Determine the [x, y] coordinate at the center of the cell enclosing the given text.  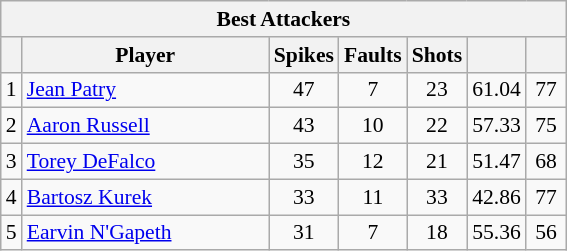
Spikes [304, 55]
31 [304, 233]
22 [438, 126]
56 [546, 233]
Jean Patry [146, 90]
3 [12, 162]
51.47 [496, 162]
68 [546, 162]
5 [12, 233]
42.86 [496, 197]
75 [546, 126]
12 [373, 162]
47 [304, 90]
18 [438, 233]
Shots [438, 55]
Torey DeFalco [146, 162]
35 [304, 162]
2 [12, 126]
57.33 [496, 126]
Faults [373, 55]
Aaron Russell [146, 126]
10 [373, 126]
Player [146, 55]
55.36 [496, 233]
1 [12, 90]
Bartosz Kurek [146, 197]
21 [438, 162]
43 [304, 126]
4 [12, 197]
61.04 [496, 90]
11 [373, 197]
Earvin N'Gapeth [146, 233]
23 [438, 90]
Best Attackers [284, 19]
